Provide the [X, Y] coordinate of the cell's center where the given text is located.  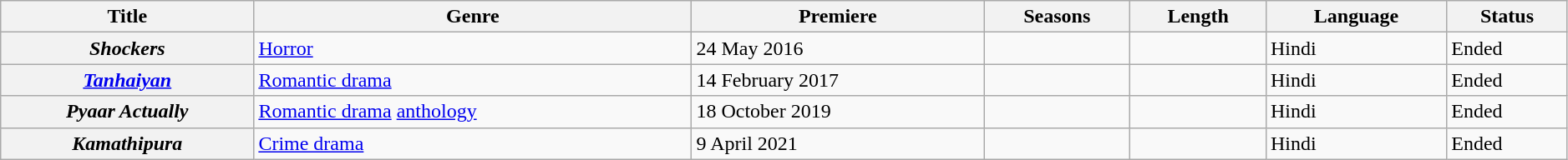
9 April 2021 [838, 143]
Pyaar Actually [127, 112]
Kamathipura [127, 143]
14 February 2017 [838, 80]
Status [1507, 17]
Romantic drama anthology [473, 112]
Premiere [838, 17]
Seasons [1058, 17]
Language [1356, 17]
Length [1198, 17]
Crime drama [473, 143]
Shockers [127, 48]
Tanhaiyan [127, 80]
Romantic drama [473, 80]
24 May 2016 [838, 48]
Horror [473, 48]
Genre [473, 17]
Title [127, 17]
18 October 2019 [838, 112]
